Capture the cell that displays the provided text and extract its (X, Y) central coordinate. 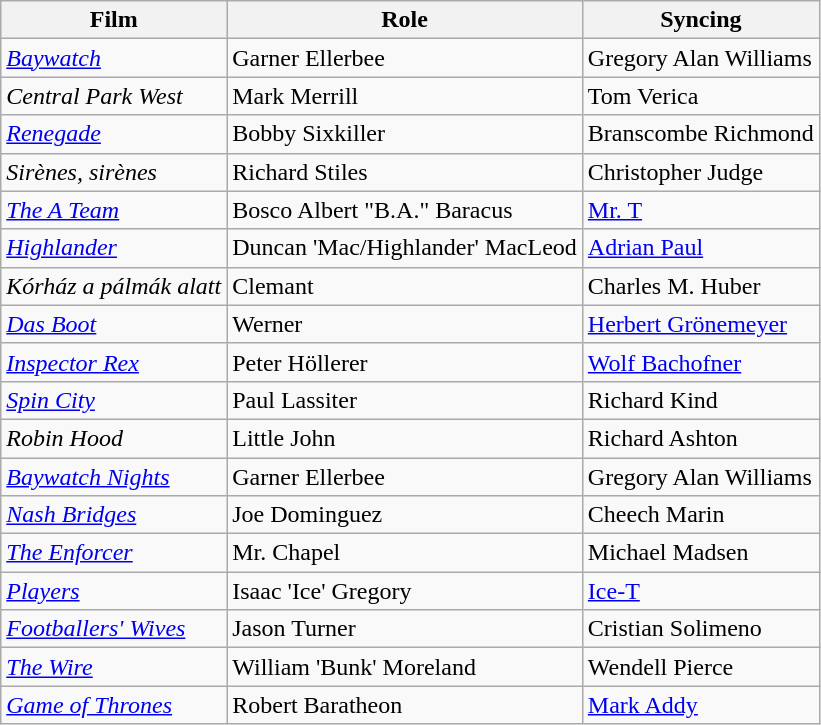
Sirènes, sirènes (114, 172)
Film (114, 20)
Werner (405, 324)
Syncing (700, 20)
Footballers' Wives (114, 629)
Adrian Paul (700, 248)
Richard Stiles (405, 172)
The Wire (114, 667)
Inspector Rex (114, 362)
Kórház a pálmák alatt (114, 286)
Cheech Marin (700, 515)
The Enforcer (114, 553)
Herbert Grönemeyer (700, 324)
Michael Madsen (700, 553)
Nash Bridges (114, 515)
Bobby Sixkiller (405, 134)
Isaac 'Ice' Gregory (405, 591)
Players (114, 591)
Central Park West (114, 96)
Robin Hood (114, 438)
Mark Merrill (405, 96)
Peter Höllerer (405, 362)
Spin City (114, 400)
Branscombe Richmond (700, 134)
Role (405, 20)
Game of Thrones (114, 705)
Cristian Solimeno (700, 629)
Duncan 'Mac/Highlander' MacLeod (405, 248)
Little John (405, 438)
Charles M. Huber (700, 286)
Renegade (114, 134)
Bosco Albert "B.A." Baracus (405, 210)
Mr. Chapel (405, 553)
Paul Lassiter (405, 400)
Baywatch Nights (114, 477)
Tom Verica (700, 96)
Clemant (405, 286)
Wolf Bachofner (700, 362)
Richard Ashton (700, 438)
Das Boot (114, 324)
Joe Dominguez (405, 515)
Richard Kind (700, 400)
Ice-T (700, 591)
The A Team (114, 210)
Mark Addy (700, 705)
Jason Turner (405, 629)
Wendell Pierce (700, 667)
Highlander (114, 248)
Robert Baratheon (405, 705)
Mr. T (700, 210)
Baywatch (114, 58)
William 'Bunk' Moreland (405, 667)
Christopher Judge (700, 172)
